Find where the given text appears and provide that cell's center as (x, y) coordinate. 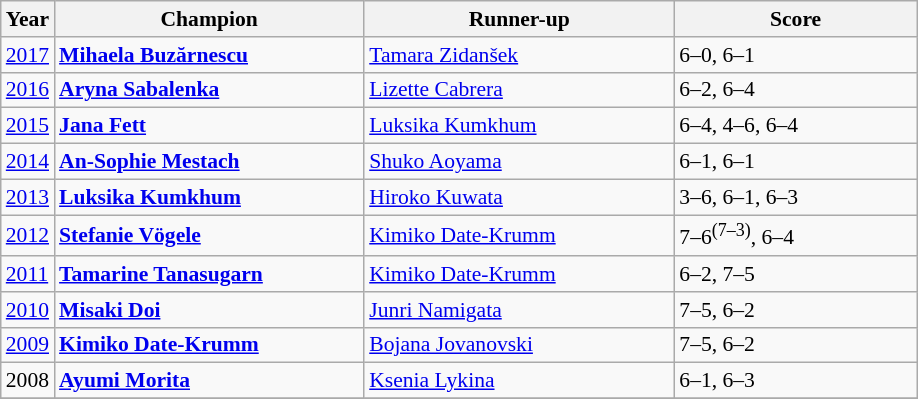
2008 (28, 381)
Mihaela Buzărnescu (209, 55)
6–0, 6–1 (796, 55)
6–1, 6–3 (796, 381)
Bojana Jovanovski (519, 345)
2017 (28, 55)
2013 (28, 197)
3–6, 6–1, 6–3 (796, 197)
Tamara Zidanšek (519, 55)
Aryna Sabalenka (209, 90)
6–2, 6–4 (796, 90)
Lizette Cabrera (519, 90)
2009 (28, 345)
2014 (28, 162)
Jana Fett (209, 126)
Runner-up (519, 19)
6–4, 4–6, 6–4 (796, 126)
6–1, 6–1 (796, 162)
An-Sophie Mestach (209, 162)
Junri Namigata (519, 310)
2015 (28, 126)
Ksenia Lykina (519, 381)
2010 (28, 310)
7–6(7–3), 6–4 (796, 236)
Misaki Doi (209, 310)
Stefanie Vögele (209, 236)
Score (796, 19)
2016 (28, 90)
Tamarine Tanasugarn (209, 274)
Year (28, 19)
Hiroko Kuwata (519, 197)
Ayumi Morita (209, 381)
2012 (28, 236)
Shuko Aoyama (519, 162)
Champion (209, 19)
6–2, 7–5 (796, 274)
2011 (28, 274)
